Return the [X, Y] coordinate for the center point of the cell that contains the specified text.  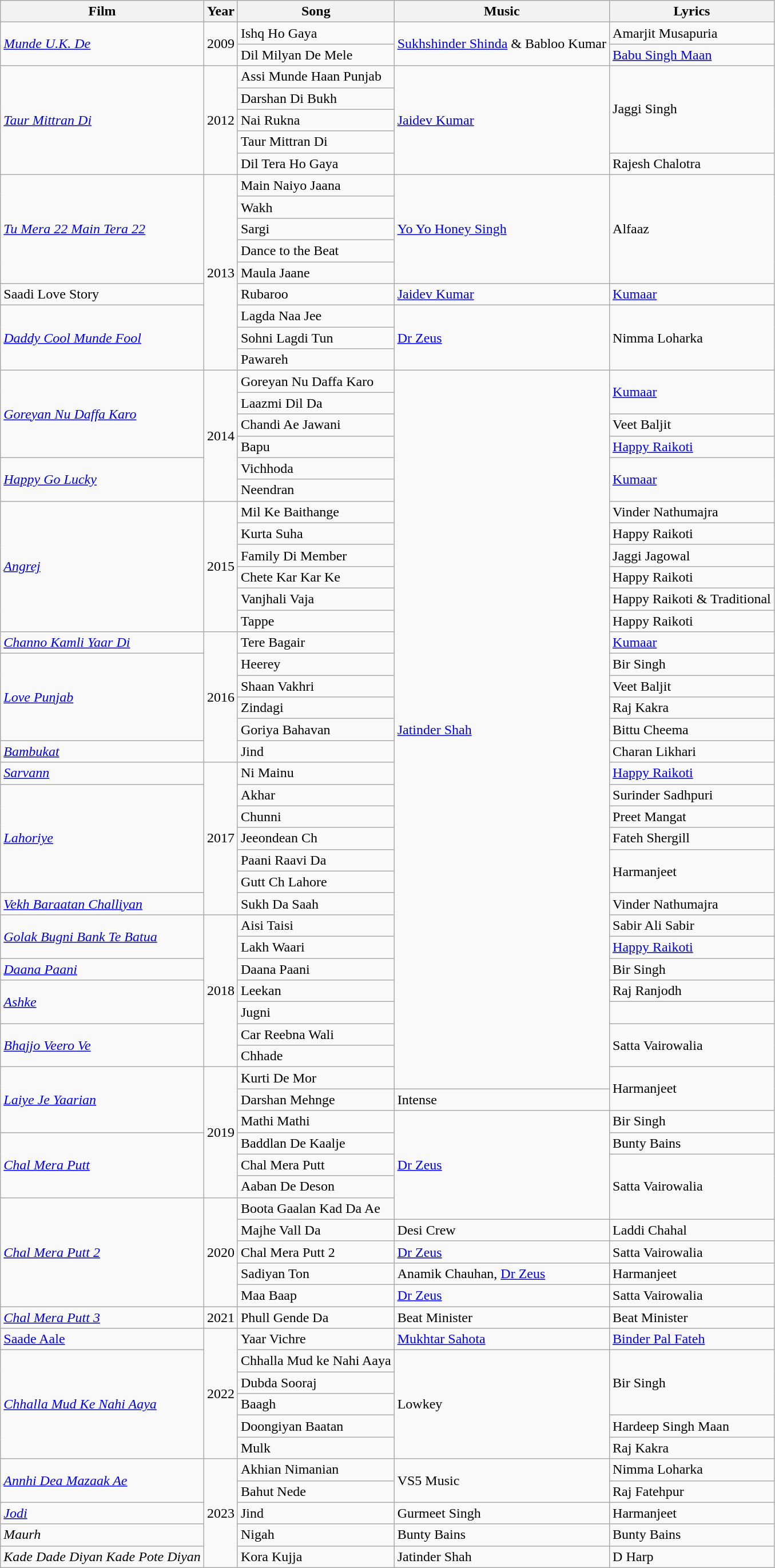
Kora Kujja [316, 1557]
Year [221, 11]
Song [316, 11]
Vanjhali Vaja [316, 599]
Zindagi [316, 708]
Paani Raavi Da [316, 860]
Boota Gaalan Kad Da Ae [316, 1208]
Lagda Naa Jee [316, 316]
Laazmi Dil Da [316, 403]
Maa Baap [316, 1295]
Baddlan De Kaalje [316, 1143]
Happy Go Lucky [102, 479]
Dil Milyan De Mele [316, 55]
Babu Singh Maan [692, 55]
Dance to the Beat [316, 250]
Wakh [316, 207]
Sohni Lagdi Tun [316, 338]
Sargi [316, 229]
Chhade [316, 1056]
Goriya Bahavan [316, 730]
Gurmeet Singh [502, 1513]
Munde U.K. De [102, 44]
Jaggi Jagowal [692, 555]
Happy Raikoti & Traditional [692, 599]
Bapu [316, 447]
2013 [221, 272]
Rubaroo [316, 295]
Angrej [102, 566]
Kade Dade Diyan Kade Pote Diyan [102, 1557]
2017 [221, 838]
Jugni [316, 1013]
Neendran [316, 490]
Lowkey [502, 1404]
Raj Ranjodh [692, 991]
Chhalla Mud ke Nahi Aaya [316, 1361]
Akhian Nimanian [316, 1470]
Tu Mera 22 Main Tera 22 [102, 229]
Chunni [316, 817]
Chandi Ae Jawani [316, 425]
Chete Kar Kar Ke [316, 577]
Nigah [316, 1535]
2016 [221, 697]
Dil Tera Ho Gaya [316, 164]
Heerey [316, 664]
Desi Crew [502, 1230]
Intense [502, 1100]
Main Naiyo Jaana [316, 185]
Aaban De Deson [316, 1187]
2018 [221, 990]
Bhajjo Veero Ve [102, 1045]
2021 [221, 1317]
Lyrics [692, 11]
Yo Yo Honey Singh [502, 229]
Saade Aale [102, 1339]
Sarvann [102, 773]
Bittu Cheema [692, 730]
2022 [221, 1394]
VS5 Music [502, 1481]
Maula Jaane [316, 273]
Vichhoda [316, 468]
Sukh Da Saah [316, 904]
Jaggi Singh [692, 109]
Nai Rukna [316, 120]
Darshan Di Bukh [316, 98]
Mulk [316, 1448]
Phull Gende Da [316, 1317]
2020 [221, 1252]
Majhe Vall Da [316, 1230]
Rajesh Chalotra [692, 164]
2015 [221, 566]
Jodi [102, 1513]
Hardeep Singh Maan [692, 1426]
Family Di Member [316, 555]
Laiye Je Yaarian [102, 1100]
Bahut Nede [316, 1491]
Kurti De Mor [316, 1078]
Darshan Mehnge [316, 1100]
Leekan [316, 991]
2019 [221, 1132]
Aisi Taisi [316, 925]
Annhi Dea Mazaak Ae [102, 1481]
Yaar Vichre [316, 1339]
Mathi Mathi [316, 1121]
Car Reebna Wali [316, 1034]
Mil Ke Baithange [316, 512]
Akhar [316, 795]
Preet Mangat [692, 817]
2014 [221, 436]
Tere Bagair [316, 643]
Amarjit Musapuria [692, 33]
2023 [221, 1513]
Raj Fatehpur [692, 1491]
Ashke [102, 1002]
Ni Mainu [316, 773]
Bambukat [102, 751]
Lahoriye [102, 838]
Saadi Love Story [102, 295]
Maurh [102, 1535]
Charan Likhari [692, 751]
Chal Mera Putt 3 [102, 1317]
Chhalla Mud Ke Nahi Aaya [102, 1404]
Kurta Suha [316, 534]
Baagh [316, 1404]
Music [502, 11]
D Harp [692, 1557]
Pawareh [316, 360]
Channo Kamli Yaar Di [102, 643]
Shaan Vakhri [316, 686]
Alfaaz [692, 229]
Love Punjab [102, 697]
Golak Bugni Bank Te Batua [102, 936]
Vekh Baraatan Challiyan [102, 904]
Sukhshinder Shinda & Babloo Kumar [502, 44]
Surinder Sadhpuri [692, 795]
Binder Pal Fateh [692, 1339]
Assi Munde Haan Punjab [316, 77]
Gutt Ch Lahore [316, 882]
Mukhtar Sahota [502, 1339]
Ishq Ho Gaya [316, 33]
Dubda Sooraj [316, 1383]
Daddy Cool Munde Fool [102, 338]
Sadiyan Ton [316, 1273]
Jeeondean Ch [316, 838]
Sabir Ali Sabir [692, 925]
Fateh Shergill [692, 838]
Anamik Chauhan, Dr Zeus [502, 1273]
Doongiyan Baatan [316, 1426]
2012 [221, 120]
2009 [221, 44]
Film [102, 11]
Tappe [316, 620]
Laddi Chahal [692, 1230]
Lakh Waari [316, 947]
